Identify which cell holds the provided text, then report its [X, Y] central coordinate. 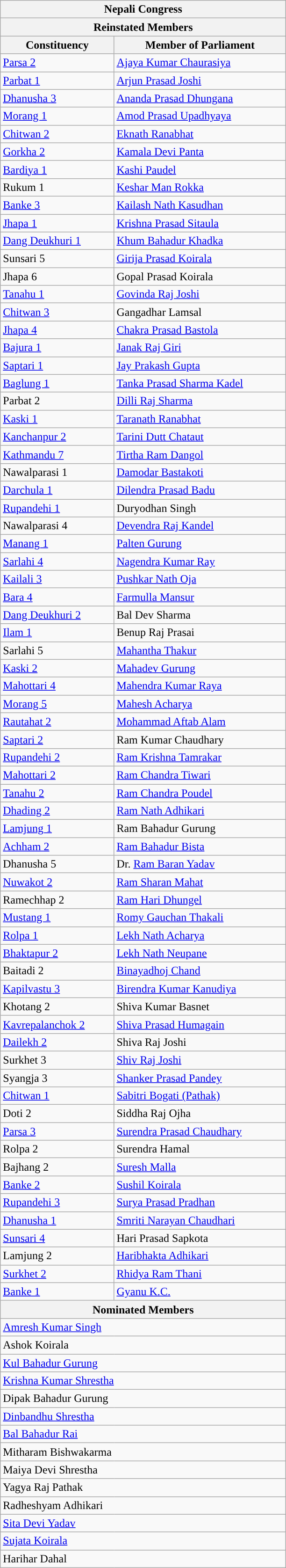
Dhading 2 [57, 811]
Birendra Kumar Kanudiya [200, 989]
Lekh Nath Neupane [200, 953]
Kailash Nath Kasudhan [200, 205]
Rupandehi 2 [57, 757]
Rautahat 2 [57, 722]
Romy Gauchan Thakali [200, 918]
Shiva Kumar Basnet [200, 1006]
Kathmandu 7 [57, 454]
Chakra Prasad Bastola [200, 330]
Chitwan 2 [57, 134]
Sabitri Bogati (Pathak) [200, 1096]
Taranath Ranabhat [200, 419]
Parsa 3 [57, 1131]
Jay Prakash Gupta [200, 365]
Kailali 3 [57, 579]
Mahesh Acharya [200, 704]
Tarini Dutt Chataut [200, 437]
Ram Krishna Tamrakar [200, 757]
Shiv Raj Joshi [200, 1060]
Jhapa 4 [57, 330]
Kapilvastu 3 [57, 989]
Yagya Raj Pathak [143, 1488]
Tanka Prasad Sharma Kadel [200, 383]
Nagendra Kumar Ray [200, 562]
Bhaktapur 2 [57, 953]
Chitwan 3 [57, 312]
Mahantha Thakur [200, 650]
Girija Prasad Koirala [200, 259]
Bardiya 1 [57, 169]
Mahottari 2 [57, 775]
Lekh Nath Acharya [200, 935]
Farmulla Mansur [200, 597]
Parbat 2 [57, 401]
Ram Chandra Tiwari [200, 775]
Suresh Malla [200, 1167]
Kashi Paudel [200, 169]
Rupandehi 3 [57, 1203]
Dilendra Prasad Badu [200, 490]
Saptari 2 [57, 739]
Amresh Kumar Singh [143, 1327]
Dailekh 2 [57, 1042]
Manang 1 [57, 544]
Tanahu 1 [57, 294]
Kamala Devi Panta [200, 152]
Ramechhap 2 [57, 900]
Bajhang 2 [57, 1167]
Damodar Bastakoti [200, 472]
Banke 1 [57, 1291]
Doti 2 [57, 1114]
Ram Chandra Poudel [200, 793]
Surya Prasad Pradhan [200, 1203]
Maiya Devi Shrestha [143, 1470]
Siddha Raj Ojha [200, 1114]
Rupandehi 1 [57, 508]
Mohammad Aftab Alam [200, 722]
Dhanusha 5 [57, 864]
Ram Bahadur Gurung [200, 829]
Constituency [57, 45]
Bara 4 [57, 597]
Arjun Prasad Joshi [200, 80]
Ram Kumar Chaudhary [200, 739]
Bajura 1 [57, 348]
Janak Raj Giri [200, 348]
Eknath Ranabhat [200, 134]
Nawalparasi 1 [57, 472]
Baglung 1 [57, 383]
Rolpa 1 [57, 935]
Dhanusha 1 [57, 1220]
Shiva Raj Joshi [200, 1042]
Binayadhoj Chand [200, 971]
Mahendra Kumar Raya [200, 686]
Ram Nath Adhikari [200, 811]
Shiva Prasad Humagain [200, 1024]
Haribhakta Adhikari [200, 1256]
Saptari 1 [57, 365]
Hari Prasad Sapkota [200, 1238]
Parbat 1 [57, 80]
Bal Bahadur Rai [143, 1434]
Sunsari 5 [57, 259]
Krishna Prasad Sitaula [200, 223]
Nepali Congress [143, 9]
Nominated Members [143, 1309]
Dinbandhu Shrestha [143, 1416]
Keshar Man Rokka [200, 187]
Chitwan 1 [57, 1096]
Banke 2 [57, 1185]
Lamjung 2 [57, 1256]
Sujata Koirala [143, 1541]
Nawalparasi 4 [57, 526]
Mustang 1 [57, 918]
Pushkar Nath Oja [200, 579]
Gyanu K.C. [200, 1291]
Benup Raj Prasai [200, 633]
Kavrepalanchok 2 [57, 1024]
Ilam 1 [57, 633]
Amod Prasad Upadhyaya [200, 116]
Ram Hari Dhungel [200, 900]
Jhapa 6 [57, 277]
Sarlahi 5 [57, 650]
Banke 3 [57, 205]
Ram Sharan Mahat [200, 882]
Kaski 2 [57, 668]
Kanchanpur 2 [57, 437]
Krishna Kumar Shrestha [143, 1381]
Duryodhan Singh [200, 508]
Gorkha 2 [57, 152]
Ashok Koirala [143, 1345]
Harihar Dahal [143, 1559]
Darchula 1 [57, 490]
Syangja 3 [57, 1078]
Shanker Prasad Pandey [200, 1078]
Khum Bahadur Khadka [200, 241]
Ananda Prasad Dhungana [200, 98]
Parsa 2 [57, 63]
Sita Devi Yadav [143, 1523]
Dhanusha 3 [57, 98]
Rukum 1 [57, 187]
Sushil Koirala [200, 1185]
Morang 1 [57, 116]
Kul Bahadur Gurung [143, 1363]
Lamjung 1 [57, 829]
Dr. Ram Baran Yadav [200, 864]
Surkhet 3 [57, 1060]
Khotang 2 [57, 1006]
Dipak Bahadur Gurung [143, 1399]
Reinstated Members [143, 27]
Sarlahi 4 [57, 562]
Kaski 1 [57, 419]
Surkhet 2 [57, 1274]
Tanahu 2 [57, 793]
Member of Parliament [200, 45]
Mitharam Bishwakarma [143, 1452]
Govinda Raj Joshi [200, 294]
Jhapa 1 [57, 223]
Radheshyam Adhikari [143, 1505]
Mahadev Gurung [200, 668]
Gopal Prasad Koirala [200, 277]
Baitadi 2 [57, 971]
Ajaya Kumar Chaurasiya [200, 63]
Nuwakot 2 [57, 882]
Tirtha Ram Dangol [200, 454]
Dilli Raj Sharma [200, 401]
Surendra Hamal [200, 1149]
Sunsari 4 [57, 1238]
Smriti Narayan Chaudhari [200, 1220]
Ram Bahadur Bista [200, 846]
Surendra Prasad Chaudhary [200, 1131]
Rolpa 2 [57, 1149]
Bal Dev Sharma [200, 615]
Dang Deukhuri 2 [57, 615]
Dang Deukhuri 1 [57, 241]
Gangadhar Lamsal [200, 312]
Rhidya Ram Thani [200, 1274]
Devendra Raj Kandel [200, 526]
Mahottari 4 [57, 686]
Palten Gurung [200, 544]
Morang 5 [57, 704]
Achham 2 [57, 846]
